Capture the cell that displays the provided text and extract its [x, y] central coordinate. 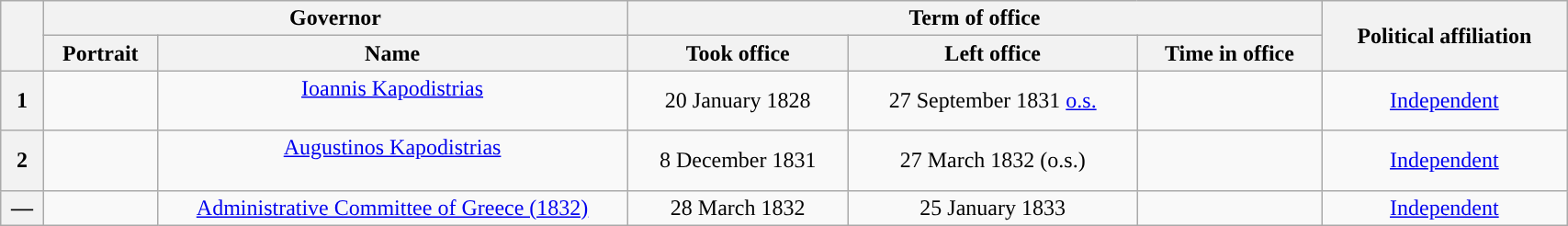
— [22, 208]
Left office [993, 53]
Political affiliation [1444, 36]
25 January 1833 [993, 208]
Name [391, 53]
2 [22, 160]
Ioannis Kapodistrias [391, 101]
27 September 1831 o.s. [993, 101]
Augustinos Kapodistrias [391, 160]
Term of office [975, 18]
Portrait [100, 53]
Took office [739, 53]
Administrative Committee of Greece (1832) [391, 208]
Time in office [1229, 53]
27 March 1832 (o.s.) [993, 160]
8 December 1831 [739, 160]
20 January 1828 [739, 101]
1 [22, 101]
28 March 1832 [739, 208]
Governor [335, 18]
